For the text-containing cell, return its midpoint in (X, Y) coordinate format. 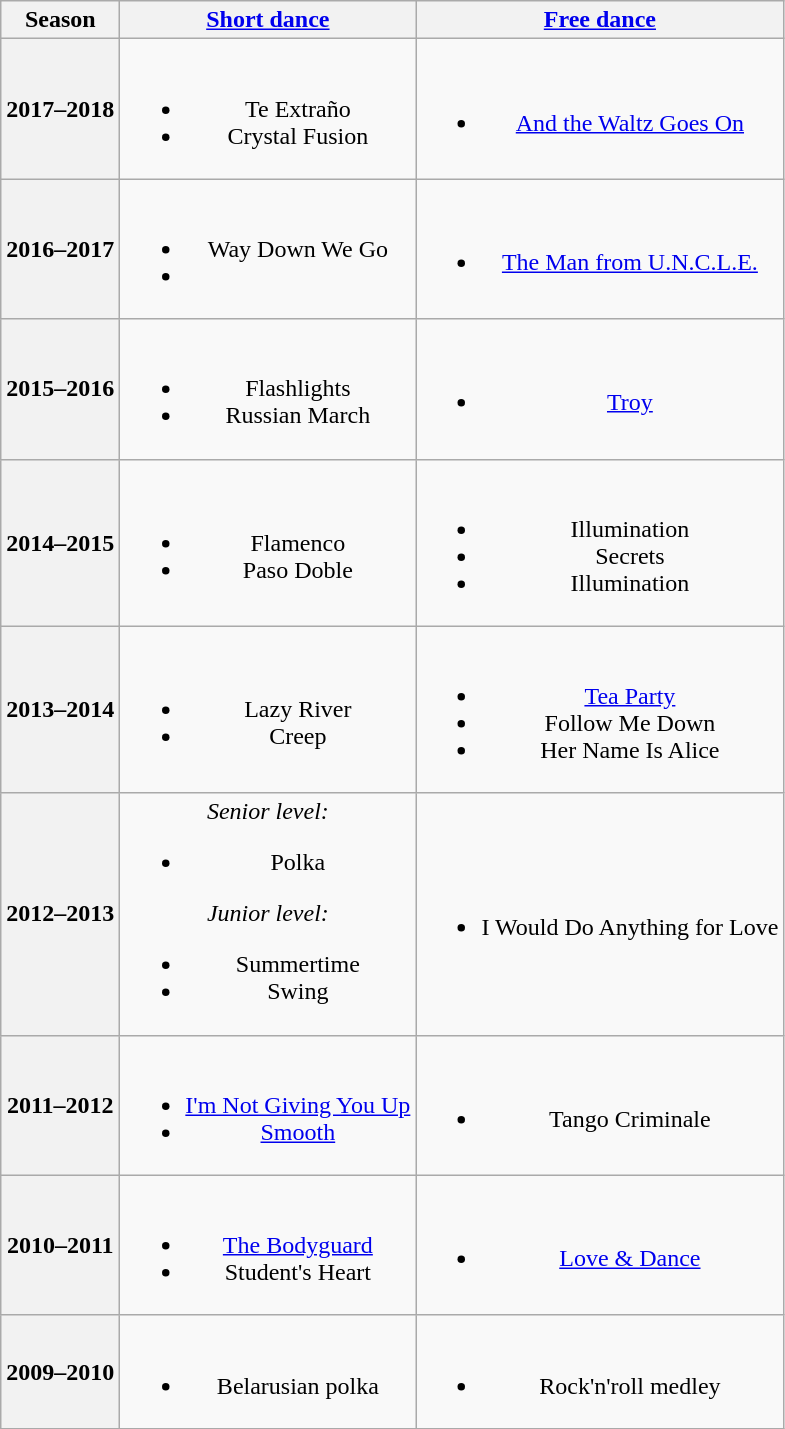
Belarusian polka (268, 1372)
Season (60, 20)
Flashlights Russian March (268, 389)
2011–2012 (60, 1105)
2017–2018 (60, 109)
Illumination Secrets Illumination (600, 542)
Troy (600, 389)
2010–2011 (60, 1245)
2014–2015 (60, 542)
2012–2013 (60, 914)
2016–2017 (60, 249)
FlamencoPaso Doble (268, 542)
Tango Criminale (600, 1105)
2013–2014 (60, 710)
Love & Dance (600, 1245)
Rock'n'roll medley (600, 1372)
Tea Party Follow Me Down Her Name Is Alice (600, 710)
The Man from U.N.C.L.E. (600, 249)
Free dance (600, 20)
Te Extraño Crystal Fusion (268, 109)
I Would Do Anything for Love (600, 914)
Way Down We Go (268, 249)
2009–2010 (60, 1372)
Senior level:PolkaJunior level:Summertime Swing (268, 914)
Short dance (268, 20)
And the Waltz Goes On (600, 109)
2015–2016 (60, 389)
I'm Not Giving You Up Smooth (268, 1105)
The BodyguardStudent's Heart (268, 1245)
Lazy River Creep (268, 710)
